Locate the cell with the specified text and output its [X, Y] center coordinate. 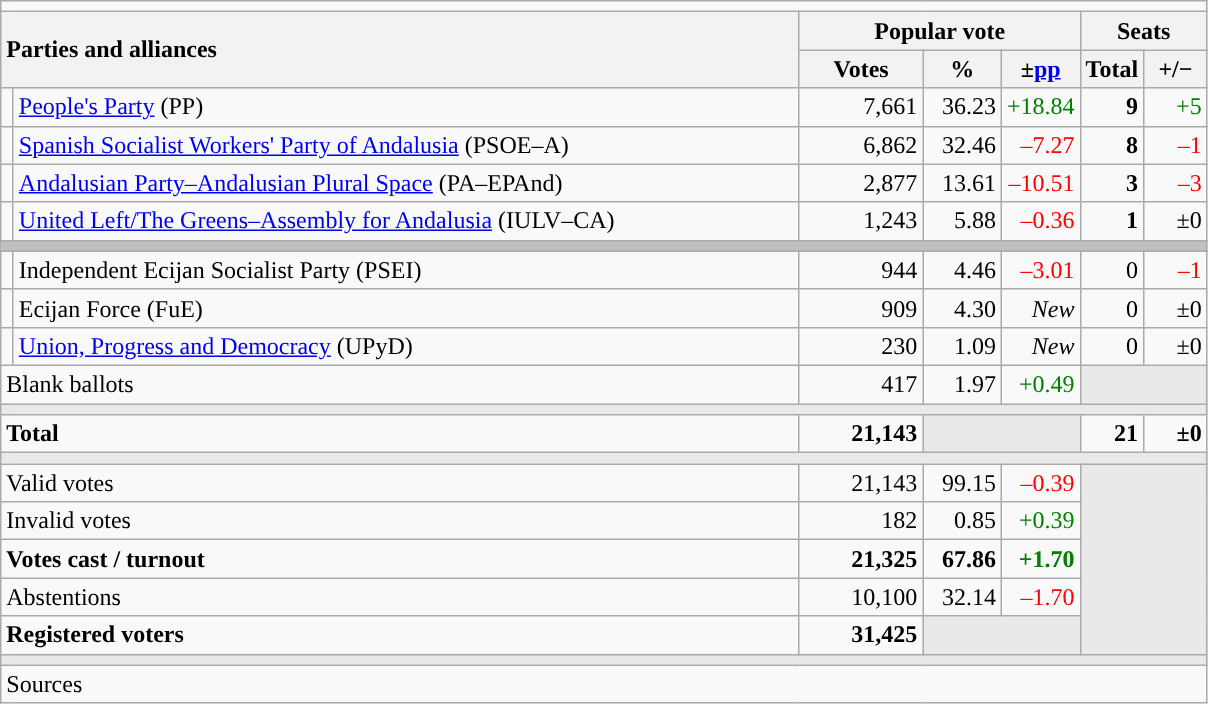
+18.84 [1040, 107]
–1.70 [1040, 597]
Registered voters [400, 635]
Invalid votes [400, 521]
+5 [1176, 107]
1,243 [861, 221]
% [962, 69]
Spanish Socialist Workers' Party of Andalusia (PSOE–A) [406, 145]
21 [1112, 434]
21,325 [861, 559]
People's Party (PP) [406, 107]
5.88 [962, 221]
36.23 [962, 107]
3 [1112, 183]
Andalusian Party–Andalusian Plural Space (PA–EPAnd) [406, 183]
32.46 [962, 145]
417 [861, 384]
32.14 [962, 597]
United Left/The Greens–Assembly for Andalusia (IULV–CA) [406, 221]
–10.51 [1040, 183]
4.46 [962, 270]
2,877 [861, 183]
230 [861, 346]
+/− [1176, 69]
–0.36 [1040, 221]
+0.49 [1040, 384]
Votes [861, 69]
31,425 [861, 635]
6,862 [861, 145]
1.09 [962, 346]
944 [861, 270]
182 [861, 521]
Abstentions [400, 597]
±pp [1040, 69]
99.15 [962, 483]
7,661 [861, 107]
Valid votes [400, 483]
Blank ballots [400, 384]
13.61 [962, 183]
0.85 [962, 521]
1.97 [962, 384]
Votes cast / turnout [400, 559]
9 [1112, 107]
–3.01 [1040, 270]
–7.27 [1040, 145]
8 [1112, 145]
Sources [604, 684]
Independent Ecijan Socialist Party (PSEI) [406, 270]
Union, Progress and Democracy (UPyD) [406, 346]
10,100 [861, 597]
+0.39 [1040, 521]
909 [861, 308]
–3 [1176, 183]
67.86 [962, 559]
Seats [1144, 31]
–0.39 [1040, 483]
4.30 [962, 308]
Parties and alliances [400, 50]
1 [1112, 221]
Popular vote [940, 31]
+1.70 [1040, 559]
Ecijan Force (FuE) [406, 308]
